Return (x, y) of the center of cell containing provided text 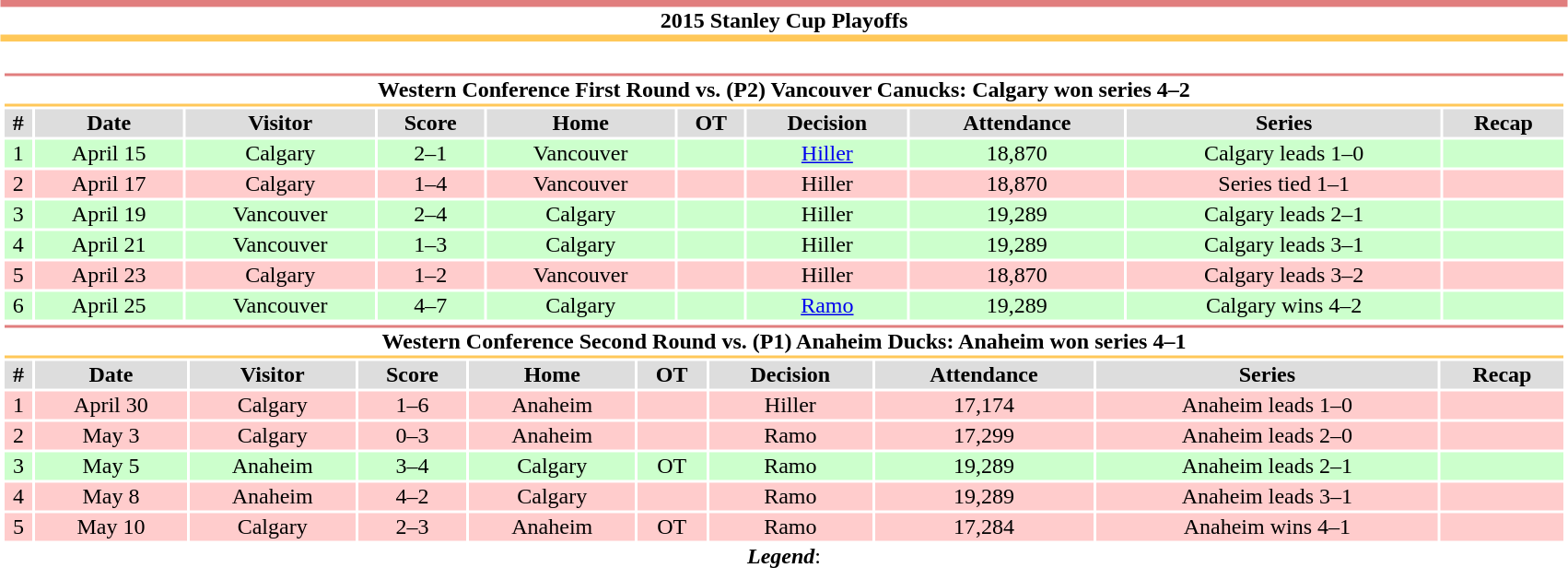
May 8 (111, 497)
2–3 (412, 527)
Calgary leads 2–1 (1284, 215)
17,284 (984, 527)
Anaheim leads 1–0 (1268, 405)
May 10 (111, 527)
4–2 (412, 497)
3–4 (412, 466)
Anaheim leads 3–1 (1268, 497)
Anaheim leads 2–1 (1268, 466)
April 25 (109, 305)
17,299 (984, 436)
April 30 (111, 405)
April 23 (109, 276)
April 15 (109, 154)
Anaheim wins 4–1 (1268, 527)
4–7 (430, 305)
May 3 (111, 436)
Western Conference Second Round vs. (P1) Anaheim Ducks: Anaheim won series 4–1 (783, 341)
1–2 (430, 276)
17,174 (984, 405)
Western Conference First Round vs. (P2) Vancouver Canucks: Calgary won series 4–2 (783, 90)
Series tied 1–1 (1284, 183)
April 21 (109, 244)
April 17 (109, 183)
Calgary leads 1–0 (1284, 154)
Anaheim leads 2–0 (1268, 436)
April 19 (109, 215)
2–1 (430, 154)
1–6 (412, 405)
1–4 (430, 183)
1–3 (430, 244)
Calgary leads 3–1 (1284, 244)
Calgary wins 4–2 (1284, 305)
May 5 (111, 466)
2–4 (430, 215)
Calgary leads 3–2 (1284, 276)
6 (18, 305)
2015 Stanley Cup Playoffs (784, 20)
0–3 (412, 436)
